Determine the [x, y] coordinate at the center of the cell enclosing the given text.  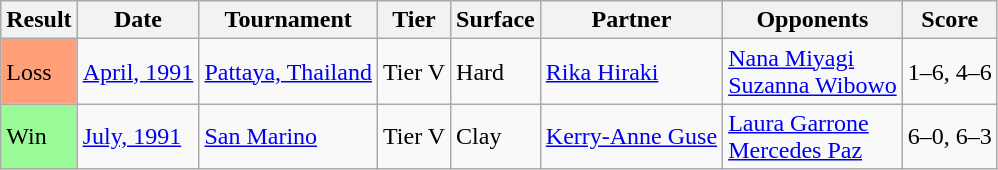
Hard [496, 72]
Laura Garrone Mercedes Paz [813, 136]
Nana Miyagi Suzanna Wibowo [813, 72]
Result [39, 20]
Loss [39, 72]
Surface [496, 20]
Clay [496, 136]
San Marino [288, 136]
6–0, 6–3 [950, 136]
Tier [414, 20]
Rika Hiraki [631, 72]
Score [950, 20]
Opponents [813, 20]
Kerry-Anne Guse [631, 136]
July, 1991 [138, 136]
Partner [631, 20]
April, 1991 [138, 72]
Win [39, 136]
1–6, 4–6 [950, 72]
Pattaya, Thailand [288, 72]
Tournament [288, 20]
Date [138, 20]
